Provide the (x, y) coordinate of the cell's center where the given text is located.  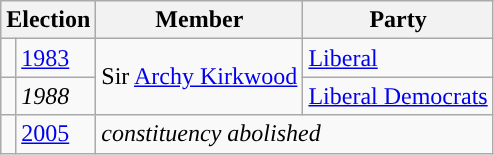
Election (48, 20)
Liberal Democrats (398, 96)
Member (200, 20)
2005 (56, 134)
1983 (56, 58)
Party (398, 20)
Liberal (398, 58)
1988 (56, 96)
constituency abolished (294, 134)
Sir Archy Kirkwood (200, 77)
